Identify which cell holds the provided text, then report its [x, y] central coordinate. 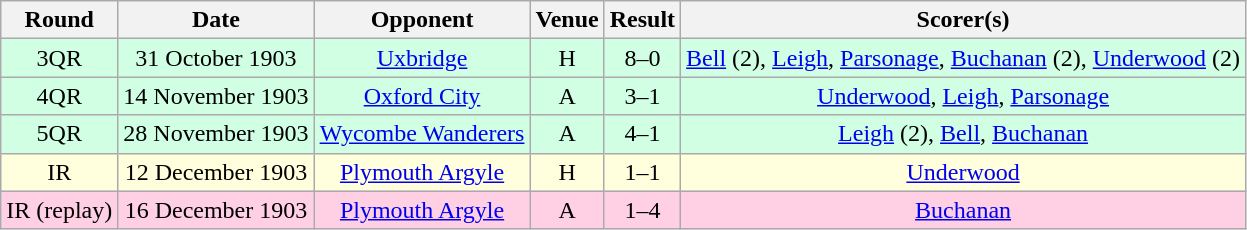
Result [642, 20]
Round [60, 20]
1–1 [642, 172]
IR (replay) [60, 210]
1–4 [642, 210]
28 November 1903 [216, 134]
Date [216, 20]
Oxford City [422, 96]
14 November 1903 [216, 96]
Underwood, Leigh, Parsonage [964, 96]
5QR [60, 134]
3QR [60, 58]
IR [60, 172]
3–1 [642, 96]
12 December 1903 [216, 172]
Wycombe Wanderers [422, 134]
Uxbridge [422, 58]
Leigh (2), Bell, Buchanan [964, 134]
4–1 [642, 134]
16 December 1903 [216, 210]
Venue [567, 20]
Scorer(s) [964, 20]
Buchanan [964, 210]
8–0 [642, 58]
Bell (2), Leigh, Parsonage, Buchanan (2), Underwood (2) [964, 58]
Underwood [964, 172]
31 October 1903 [216, 58]
4QR [60, 96]
Opponent [422, 20]
